Provide the [x, y] coordinate of the cell's center where the given text is located.  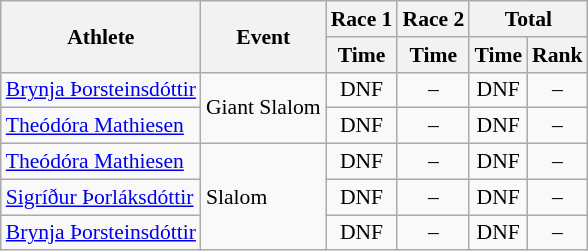
Race 1 [362, 19]
Slalom [264, 198]
Total [528, 19]
Race 2 [433, 19]
Sigríður Þorláksdóttir [101, 197]
Giant Slalom [264, 108]
Rank [558, 55]
Event [264, 36]
Athlete [101, 36]
